Identify which cell holds the provided text, then report its [x, y] central coordinate. 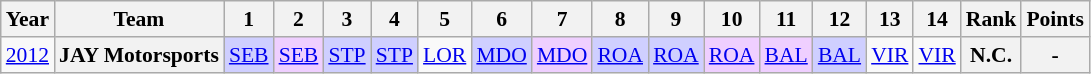
- [1055, 55]
2012 [28, 55]
10 [732, 19]
Team [139, 19]
5 [444, 19]
LOR [444, 55]
11 [786, 19]
12 [840, 19]
9 [676, 19]
8 [620, 19]
JAY Motorsports [139, 55]
14 [936, 19]
7 [562, 19]
N.C. [992, 55]
Year [28, 19]
1 [249, 19]
Rank [992, 19]
6 [502, 19]
4 [394, 19]
3 [346, 19]
13 [890, 19]
Points [1055, 19]
2 [299, 19]
